Return (x, y) of the center of cell containing provided text 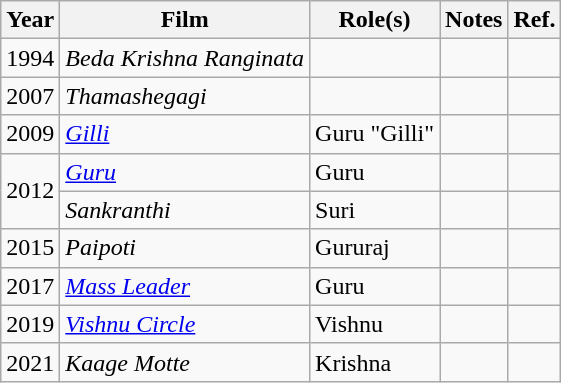
Beda Krishna Ranginata (185, 58)
Gururaj (375, 248)
Mass Leader (185, 286)
Vishnu Circle (185, 324)
Guru "Gilli" (375, 134)
2015 (30, 248)
Notes (474, 20)
2012 (30, 191)
2019 (30, 324)
1994 (30, 58)
Year (30, 20)
2009 (30, 134)
Gilli (185, 134)
2017 (30, 286)
Suri (375, 210)
Sankranthi (185, 210)
2021 (30, 362)
Thamashegagi (185, 96)
Vishnu (375, 324)
Film (185, 20)
2007 (30, 96)
Krishna (375, 362)
Role(s) (375, 20)
Kaage Motte (185, 362)
Ref. (534, 20)
Paipoti (185, 248)
